Return the (x, y) coordinate for the center point of the cell that contains the specified text.  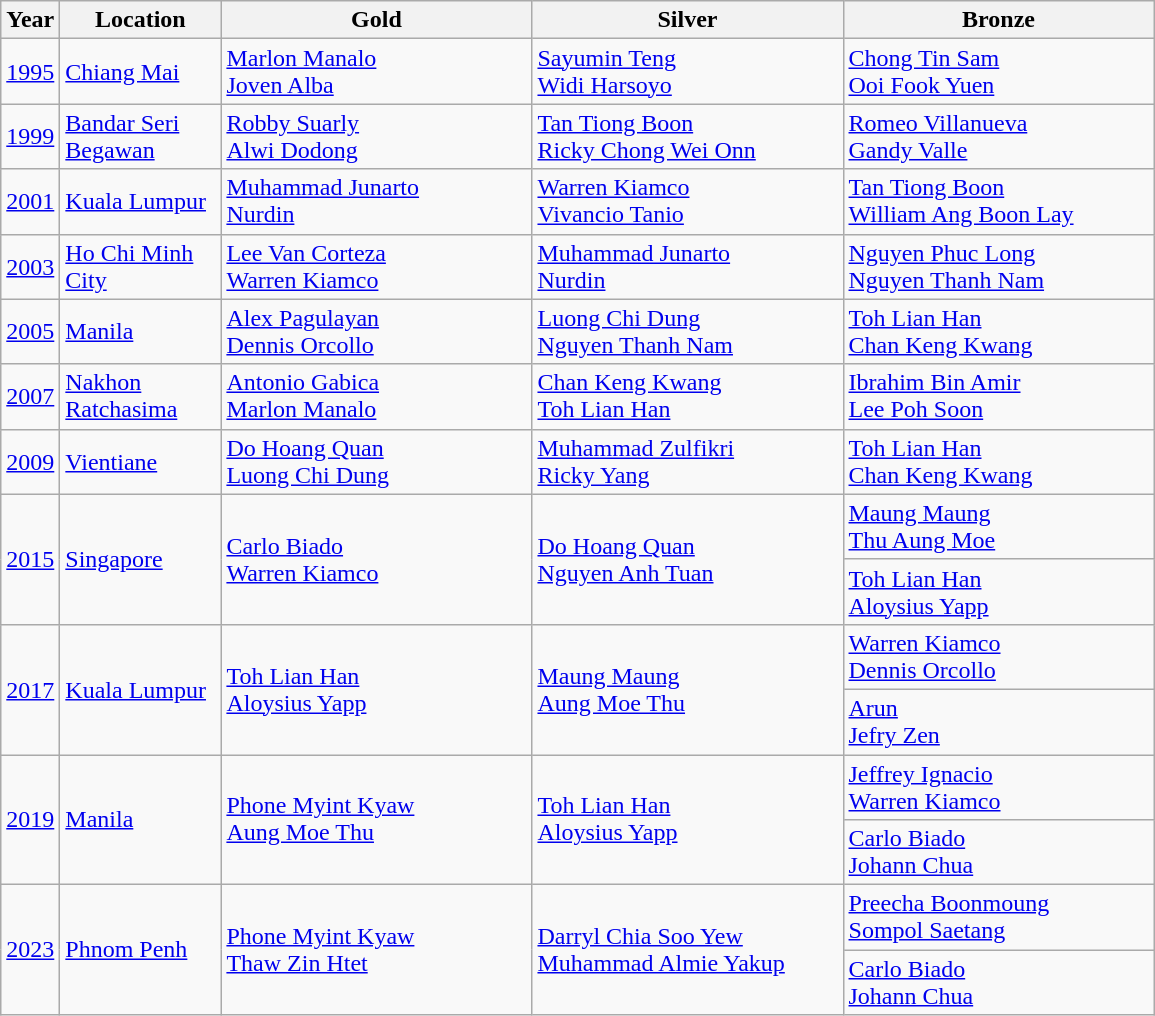
2015 (30, 559)
Silver (688, 20)
1999 (30, 136)
Singapore (140, 559)
Lee Van Corteza Warren Kiamco (376, 266)
Bandar Seri Begawan (140, 136)
Warren Kiamco Vivancio Tanio (688, 202)
Maung Maung Aung Moe Thu (688, 689)
2023 (30, 950)
Warren Kiamco Dennis Orcollo (998, 656)
2001 (30, 202)
2007 (30, 396)
Do Hoang Quan Nguyen Anh Tuan (688, 559)
Gold (376, 20)
Nguyen Phuc Long Nguyen Thanh Nam (998, 266)
Year (30, 20)
Muhammad Zulfikri Ricky Yang (688, 462)
Ibrahim Bin Amir Lee Poh Soon (998, 396)
Marlon Manalo Joven Alba (376, 72)
Bronze (998, 20)
Darryl Chia Soo Yew Muhammad Almie Yakup (688, 950)
Phone Myint Kyaw Aung Moe Thu (376, 819)
Alex Pagulayan Dennis Orcollo (376, 332)
Antonio Gabica Marlon Manalo (376, 396)
Carlo Biado Warren Kiamco (376, 559)
1995 (30, 72)
Vientiane (140, 462)
Preecha Boonmoung Sompol Saetang (998, 918)
Chan Keng Kwang Toh Lian Han (688, 396)
Robby Suarly Alwi Dodong (376, 136)
Chong Tin Sam Ooi Fook Yuen (998, 72)
Tan Tiong Boon Ricky Chong Wei Onn (688, 136)
Romeo Villanueva Gandy Valle (998, 136)
2009 (30, 462)
2017 (30, 689)
2005 (30, 332)
Jeffrey Ignacio Warren Kiamco (998, 786)
Location (140, 20)
2019 (30, 819)
Do Hoang Quan Luong Chi Dung (376, 462)
Phnom Penh (140, 950)
Maung Maung Thu Aung Moe (998, 526)
Nakhon Ratchasima (140, 396)
Phone Myint Kyaw Thaw Zin Htet (376, 950)
2003 (30, 266)
Sayumin Teng Widi Harsoyo (688, 72)
Chiang Mai (140, 72)
Tan Tiong Boon William Ang Boon Lay (998, 202)
Arun Jefry Zen (998, 722)
Ho Chi Minh City (140, 266)
Luong Chi Dung Nguyen Thanh Nam (688, 332)
